Return (x, y) of the center of cell containing provided text 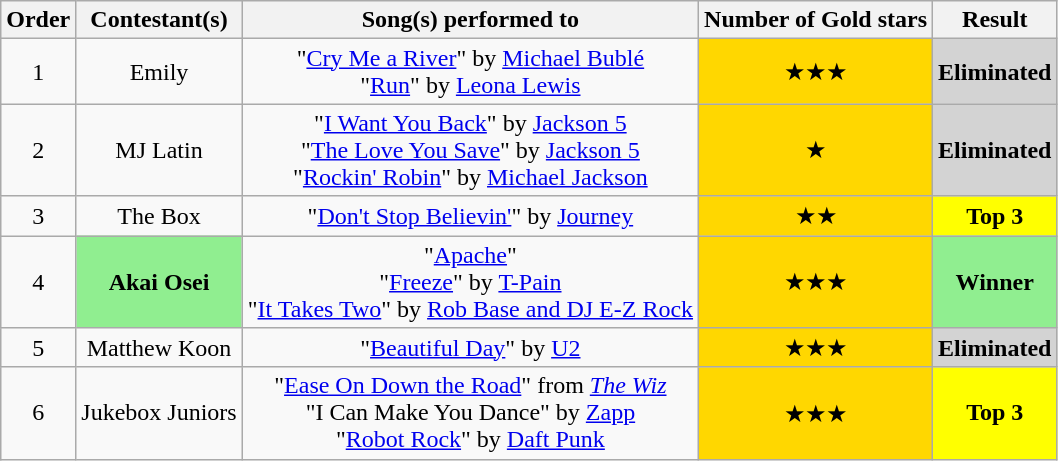
★ (816, 150)
Jukebox Juniors (159, 413)
4 (38, 282)
2 (38, 150)
"Don't Stop Believin'" by Journey (470, 216)
1 (38, 72)
"Apache" "Freeze" by T-Pain "It Takes Two" by Rob Base and DJ E-Z Rock (470, 282)
6 (38, 413)
MJ Latin (159, 150)
3 (38, 216)
Akai Osei (159, 282)
Emily (159, 72)
Matthew Koon (159, 348)
"I Want You Back" by Jackson 5"The Love You Save" by Jackson 5 "Rockin' Robin" by Michael Jackson (470, 150)
Number of Gold stars (816, 20)
★★ (816, 216)
Result (995, 20)
Winner (995, 282)
Song(s) performed to (470, 20)
"Beautiful Day" by U2 (470, 348)
The Box (159, 216)
Order (38, 20)
5 (38, 348)
"Ease On Down the Road" from The Wiz "I Can Make You Dance" by Zapp "Robot Rock" by Daft Punk (470, 413)
"Cry Me a River" by Michael Bublé "Run" by Leona Lewis (470, 72)
Contestant(s) (159, 20)
